Provide the [X, Y] coordinate of the cell's center where the given text is located.  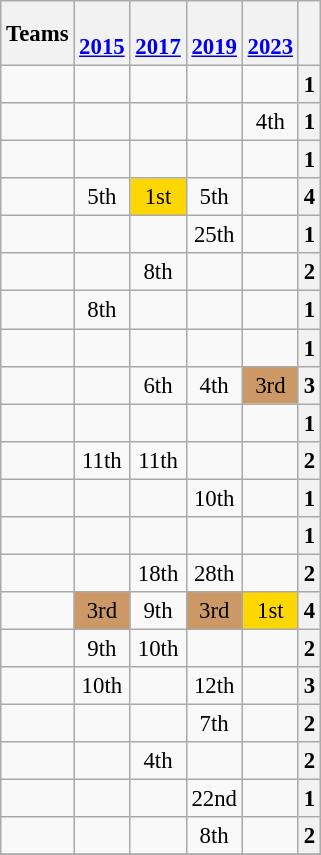
12th [214, 686]
22nd [214, 799]
2015 [102, 34]
2023 [270, 34]
28th [214, 573]
Teams [38, 34]
2017 [158, 34]
25th [214, 235]
18th [158, 573]
7th [214, 724]
6th [158, 385]
2019 [214, 34]
